Find where the given text appears and provide that cell's center as (X, Y) coordinate. 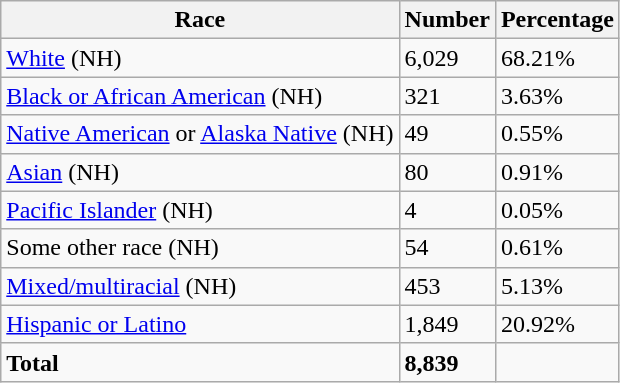
Pacific Islander (NH) (200, 210)
0.91% (557, 172)
Race (200, 20)
Hispanic or Latino (200, 324)
1,849 (447, 324)
White (NH) (200, 58)
54 (447, 248)
8,839 (447, 362)
Native American or Alaska Native (NH) (200, 134)
68.21% (557, 58)
80 (447, 172)
453 (447, 286)
Number (447, 20)
4 (447, 210)
Mixed/multiracial (NH) (200, 286)
321 (447, 96)
5.13% (557, 286)
Some other race (NH) (200, 248)
Total (200, 362)
0.55% (557, 134)
3.63% (557, 96)
20.92% (557, 324)
Black or African American (NH) (200, 96)
0.61% (557, 248)
49 (447, 134)
0.05% (557, 210)
6,029 (447, 58)
Asian (NH) (200, 172)
Percentage (557, 20)
